Identify which cell holds the provided text, then report its [X, Y] central coordinate. 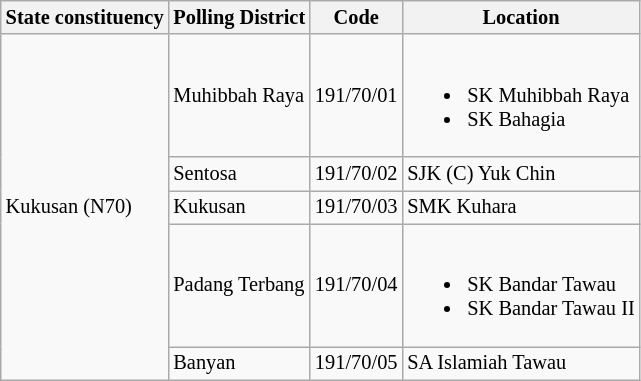
State constituency [85, 17]
191/70/04 [356, 285]
Location [520, 17]
Polling District [239, 17]
Muhibbah Raya [239, 95]
Padang Terbang [239, 285]
191/70/01 [356, 95]
SK Muhibbah RayaSK Bahagia [520, 95]
Code [356, 17]
Kukusan [239, 207]
Sentosa [239, 173]
191/70/05 [356, 363]
191/70/02 [356, 173]
Banyan [239, 363]
Kukusan (N70) [85, 207]
SA Islamiah Tawau [520, 363]
SJK (C) Yuk Chin [520, 173]
SMK Kuhara [520, 207]
191/70/03 [356, 207]
SK Bandar TawauSK Bandar Tawau II [520, 285]
